Search for the cell housing the specified text and yield its (x, y) center coordinate. 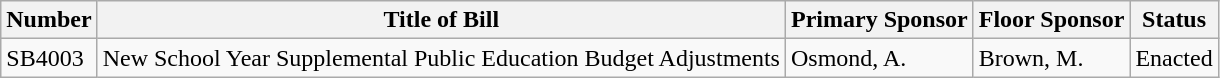
Primary Sponsor (879, 20)
Title of Bill (441, 20)
Brown, M. (1052, 58)
Floor Sponsor (1052, 20)
Status (1174, 20)
New School Year Supplemental Public Education Budget Adjustments (441, 58)
Osmond, A. (879, 58)
Enacted (1174, 58)
Number (49, 20)
SB4003 (49, 58)
